From the cell containing the given text, extract its center point as [x, y] coordinate. 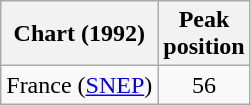
Peak position [204, 34]
Chart (1992) [80, 34]
France (SNEP) [80, 85]
56 [204, 85]
